Return the [X, Y] coordinate for the center point of the cell that contains the specified text.  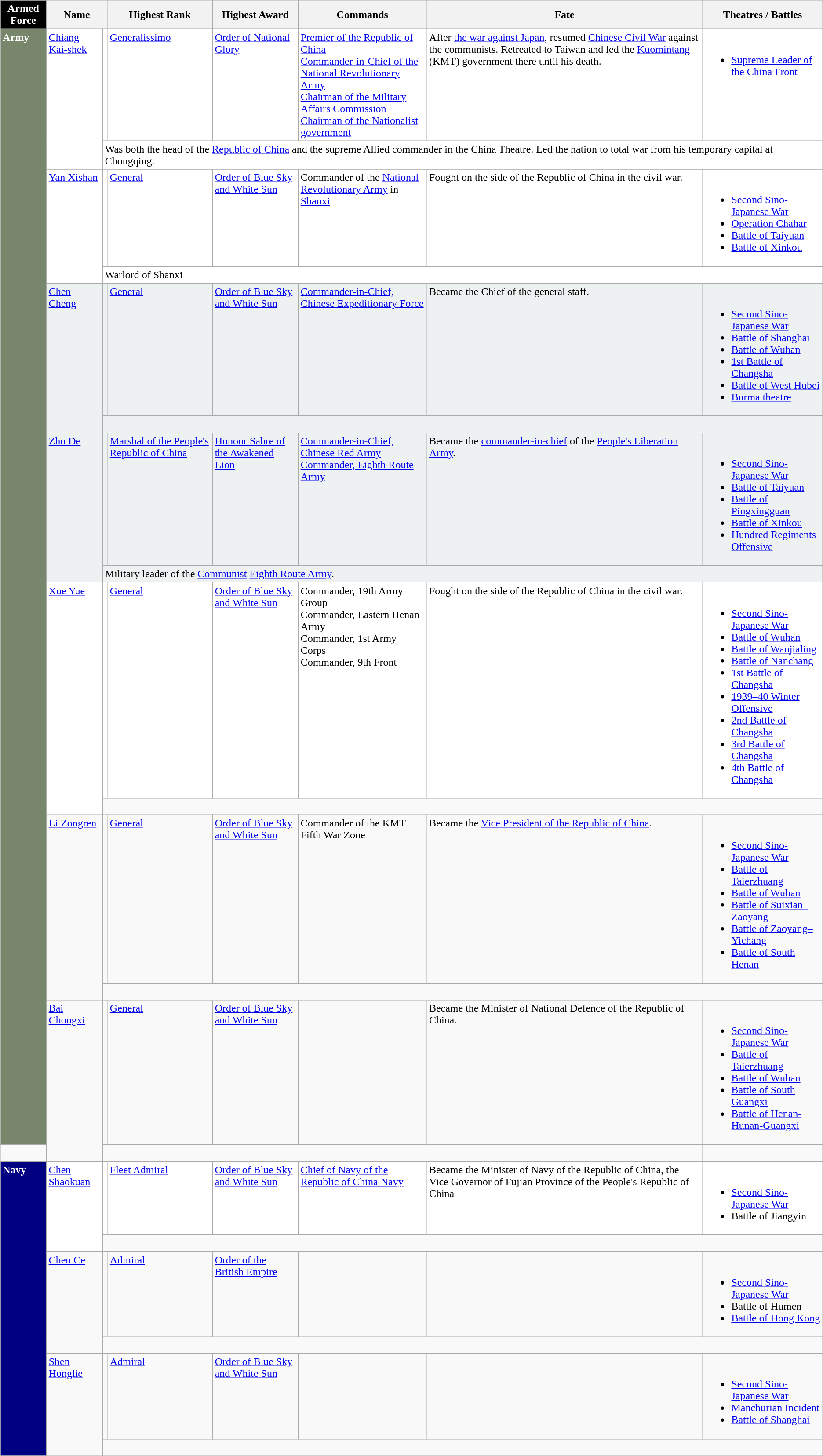
Commander of the National Revolutionary Army in Shanxi [362, 218]
Order of National Glory [255, 85]
Navy [23, 1308]
Military leader of the Communist Eighth Route Army. [462, 574]
Chen Ce [74, 1303]
Zhu De [74, 507]
Became the Minister of Navy of the Republic of China, the Vice Governor of Fujian Province of the People's Republic of China [564, 1198]
Army [23, 587]
Became the Vice President of the Republic of China. [564, 899]
Warlord of Shanxi [462, 275]
Became the Chief of the general staff. [564, 349]
Chiang Kai-shek [74, 99]
Name [76, 15]
Second Sino-Japanese WarBattle of Jiangyin [762, 1198]
Highest Award [255, 15]
Became the Minister of National Defence of the Republic of China. [564, 1073]
Chief of Navy of the Republic of China Navy [362, 1198]
Second Sino-Japanese WarBattle of TaiyuanBattle of PingxingguanBattle of XinkouHundred Regiments Offensive [762, 499]
Marshal of the People's Republic of China [160, 499]
Second Sino-Japanese WarManchurian IncidentBattle of Shanghai [762, 1396]
Shen Honglie [74, 1405]
Became the commander-in-chief of the People's Liberation Army. [564, 499]
Second Sino-Japanese WarBattle of HumenBattle of Hong Kong [762, 1294]
Yan Xishan [74, 226]
Li Zongren [74, 907]
Chen Cheng [74, 358]
Second Sino-Japanese WarBattle of ShanghaiBattle of Wuhan1st Battle of ChangshaBattle of West HubeiBurma theatre [762, 349]
Theatres / Battles [762, 15]
Bai Chongxi [74, 1081]
Chen Shaokuan [74, 1206]
Second Sino-Japanese WarOperation ChaharBattle of TaiyuanBattle of Xinkou [762, 218]
Generalissimo [160, 85]
Order of the British Empire [255, 1294]
Commander-in-Chief, Chinese Expeditionary Force [362, 349]
Commander, 19th Army GroupCommander, Eastern Henan ArmyCommander, 1st Army CorpsCommander, 9th Front [362, 690]
Armed Force [23, 15]
Fleet Admiral [160, 1198]
Fate [564, 15]
Second Sino-Japanese WarBattle of TaierzhuangBattle of WuhanBattle of Suixian–ZaoyangBattle of Zaoyang–YichangBattle of South Henan [762, 899]
Commander of the KMT Fifth War Zone [362, 899]
Second Sino-Japanese WarBattle of TaierzhuangBattle of WuhanBattle of South GuangxiBattle of Henan-Hunan-Guangxi [762, 1073]
Supreme Leader of the China Front [762, 85]
Highest Rank [160, 15]
Xue Yue [74, 698]
Commander-in-Chief, Chinese Red ArmyCommander, Eighth Route Army [362, 499]
Commands [362, 15]
Honour Sabre of the Awakened Lion [255, 499]
